Output the (X, Y) coordinate of the center of the cell containing the given text.  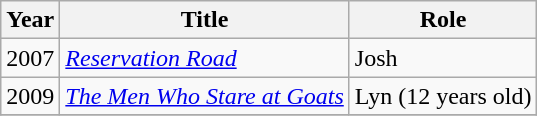
Lyn (12 years old) (443, 96)
Reservation Road (204, 58)
The Men Who Stare at Goats (204, 96)
Josh (443, 58)
Year (30, 20)
2007 (30, 58)
Title (204, 20)
Role (443, 20)
2009 (30, 96)
